Return the [X, Y] coordinate for the center point of the cell that contains the specified text.  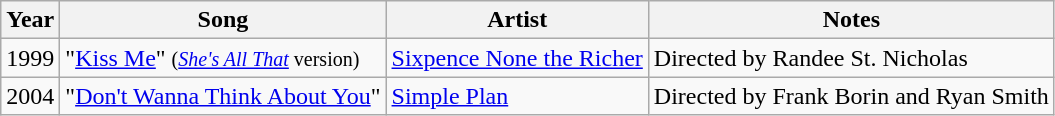
Directed by Randee St. Nicholas [851, 58]
Directed by Frank Borin and Ryan Smith [851, 96]
1999 [30, 58]
"Kiss Me" (She's All That version) [223, 58]
"Don't Wanna Think About You" [223, 96]
Sixpence None the Richer [517, 58]
Artist [517, 20]
Notes [851, 20]
Simple Plan [517, 96]
Year [30, 20]
2004 [30, 96]
Song [223, 20]
